Extract the [X, Y] coordinate from the center of the cell holding the provided text.  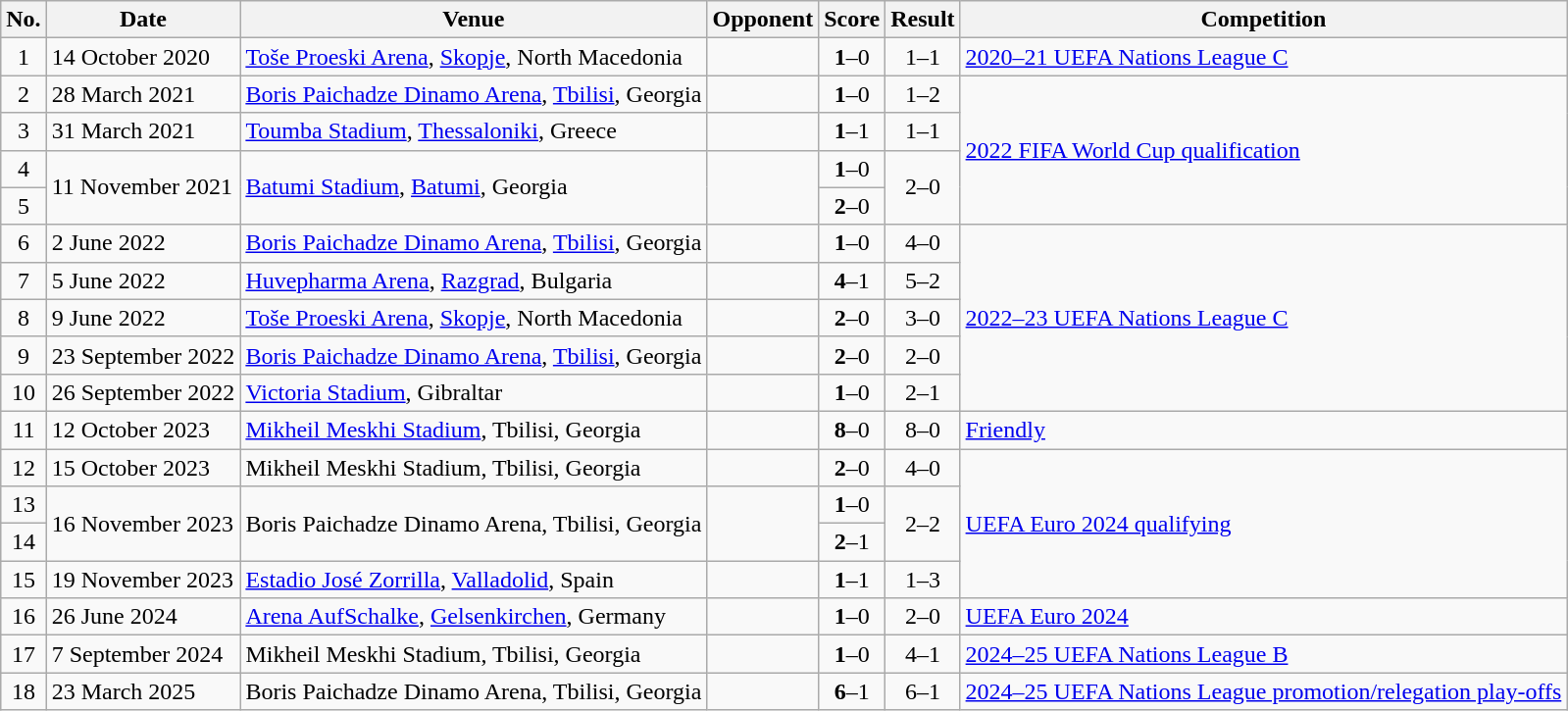
9 June 2022 [143, 318]
1 [24, 57]
7 [24, 280]
Opponent [763, 20]
Batumi Stadium, Batumi, Georgia [474, 187]
5 [24, 206]
Score [852, 20]
3 [24, 131]
16 November 2023 [143, 524]
23 March 2025 [143, 691]
UEFA Euro 2024 [1263, 617]
12 October 2023 [143, 430]
13 [24, 505]
8 [24, 318]
UEFA Euro 2024 qualifying [1263, 524]
2–2 [923, 524]
19 November 2023 [143, 580]
17 [24, 654]
10 [24, 392]
2024–25 UEFA Nations League B [1263, 654]
Arena AufSchalke, Gelsenkirchen, Germany [474, 617]
6 [24, 243]
15 October 2023 [143, 468]
5 June 2022 [143, 280]
11 November 2021 [143, 187]
1–3 [923, 580]
28 March 2021 [143, 94]
Victoria Stadium, Gibraltar [474, 392]
14 [24, 542]
Estadio José Zorrilla, Valladolid, Spain [474, 580]
2 June 2022 [143, 243]
5–2 [923, 280]
Result [923, 20]
15 [24, 580]
2 [24, 94]
Competition [1263, 20]
4 [24, 169]
11 [24, 430]
2022–23 UEFA Nations League C [1263, 318]
31 March 2021 [143, 131]
Friendly [1263, 430]
16 [24, 617]
2022 FIFA World Cup qualification [1263, 150]
26 June 2024 [143, 617]
2020–21 UEFA Nations League C [1263, 57]
7 September 2024 [143, 654]
12 [24, 468]
26 September 2022 [143, 392]
14 October 2020 [143, 57]
Toumba Stadium, Thessaloniki, Greece [474, 131]
18 [24, 691]
9 [24, 355]
Huvepharma Arena, Razgrad, Bulgaria [474, 280]
1–2 [923, 94]
2024–25 UEFA Nations League promotion/relegation play-offs [1263, 691]
23 September 2022 [143, 355]
3–0 [923, 318]
Date [143, 20]
Venue [474, 20]
No. [24, 20]
